From the cell containing the given text, extract its center point as [x, y] coordinate. 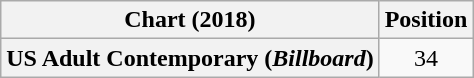
Chart (2018) [190, 20]
34 [426, 58]
Position [426, 20]
US Adult Contemporary (Billboard) [190, 58]
